Detect which cell encompasses the target text, then output its [x, y] center coordinate. 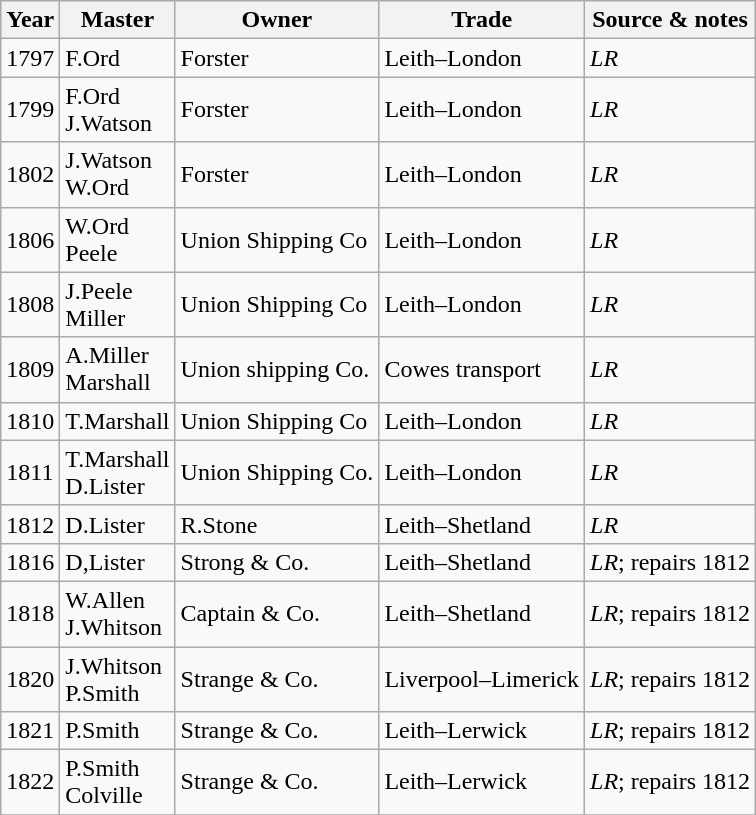
P.Smith [118, 731]
Union Shipping Co. [277, 472]
1809 [30, 370]
1818 [30, 614]
T.Marshall [118, 421]
1808 [30, 304]
J.WatsonW.Ord [118, 174]
P.SmithColville [118, 782]
Owner [277, 20]
J.WhitsonP.Smith [118, 678]
1797 [30, 58]
F.Ord [118, 58]
Liverpool–Limerick [482, 678]
1811 [30, 472]
1810 [30, 421]
Source & notes [670, 20]
Captain & Co. [277, 614]
W.OrdPeele [118, 240]
Trade [482, 20]
Year [30, 20]
F.OrdJ.Watson [118, 110]
1802 [30, 174]
D.Lister [118, 524]
J.PeeleMiller [118, 304]
1812 [30, 524]
Cowes transport [482, 370]
1806 [30, 240]
1822 [30, 782]
1799 [30, 110]
D,Lister [118, 562]
1816 [30, 562]
Master [118, 20]
T.MarshallD.Lister [118, 472]
W.AllenJ.Whitson [118, 614]
R.Stone [277, 524]
1820 [30, 678]
Strong & Co. [277, 562]
Union shipping Co. [277, 370]
A.MillerMarshall [118, 370]
1821 [30, 731]
